Detect which cell encompasses the target text, then output its [X, Y] center coordinate. 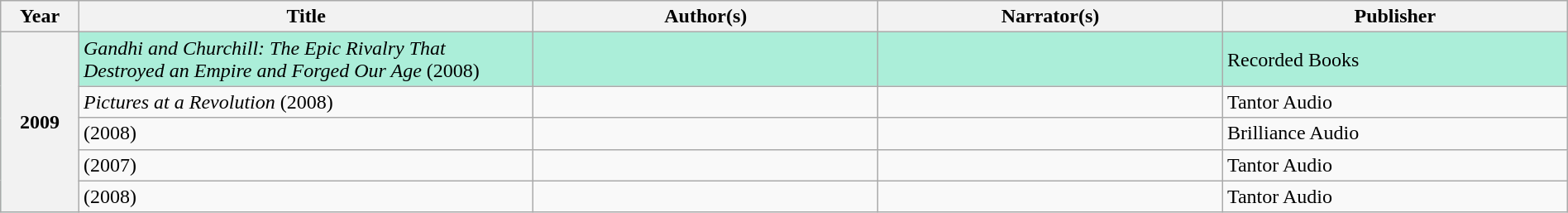
Pictures at a Revolution (2008) [306, 102]
(2007) [306, 165]
Narrator(s) [1050, 17]
Title [306, 17]
Author(s) [706, 17]
Gandhi and Churchill: The Epic Rivalry That Destroyed an Empire and Forged Our Age (2008) [306, 60]
Brilliance Audio [1394, 133]
Recorded Books [1394, 60]
2009 [40, 123]
Year [40, 17]
Publisher [1394, 17]
